Identify which cell holds the provided text, then report its (X, Y) central coordinate. 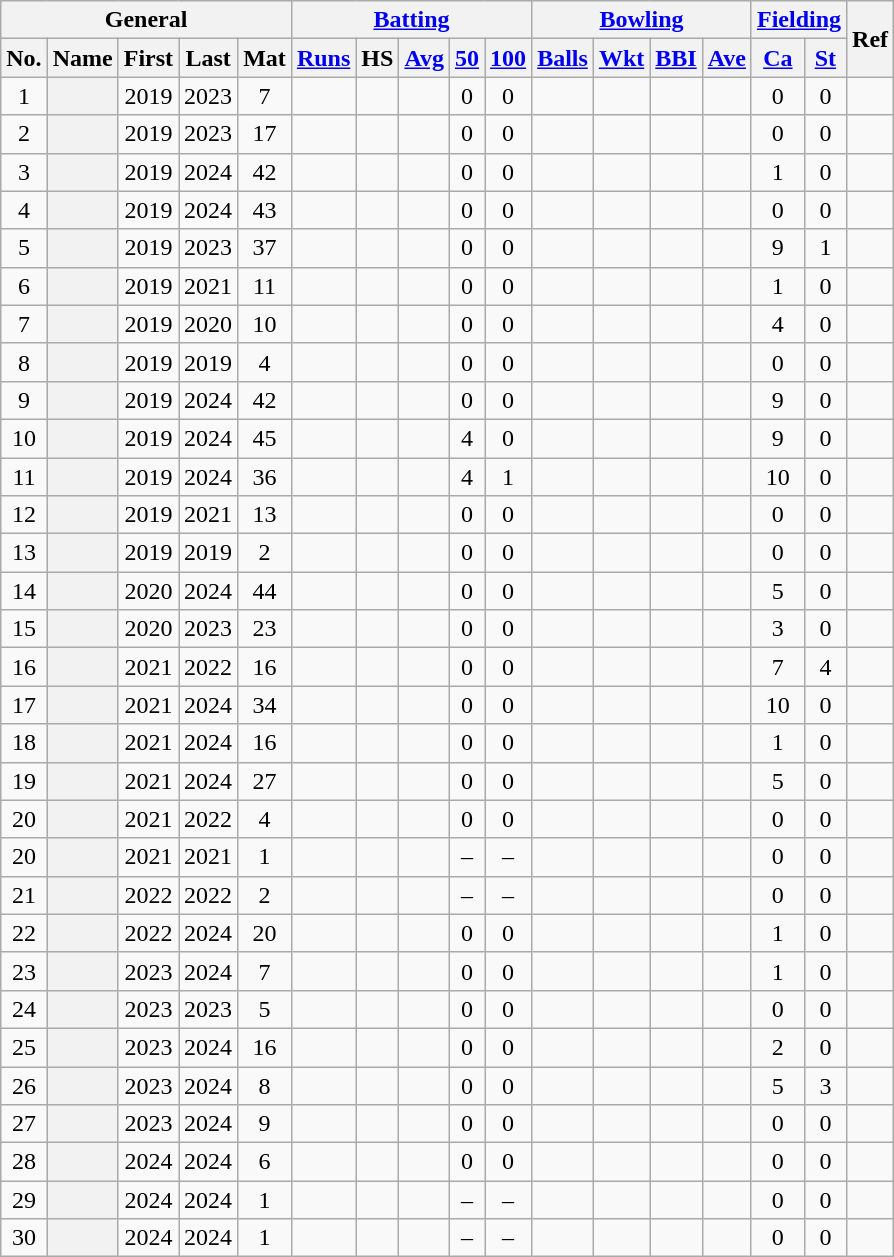
37 (265, 248)
HS (378, 58)
Last (208, 58)
28 (24, 1162)
44 (265, 591)
24 (24, 1009)
34 (265, 705)
26 (24, 1085)
43 (265, 210)
Ave (726, 58)
Fielding (798, 20)
Ca (778, 58)
30 (24, 1238)
Runs (323, 58)
25 (24, 1047)
First (148, 58)
St (825, 58)
Bowling (642, 20)
19 (24, 781)
Name (82, 58)
15 (24, 629)
50 (466, 58)
22 (24, 933)
Mat (265, 58)
No. (24, 58)
18 (24, 743)
General (146, 20)
29 (24, 1200)
BBI (676, 58)
Avg (424, 58)
Wkt (621, 58)
Ref (870, 39)
21 (24, 895)
Balls (563, 58)
45 (265, 438)
36 (265, 477)
14 (24, 591)
Batting (411, 20)
100 (508, 58)
12 (24, 515)
